Detect which cell encompasses the target text, then output its [x, y] center coordinate. 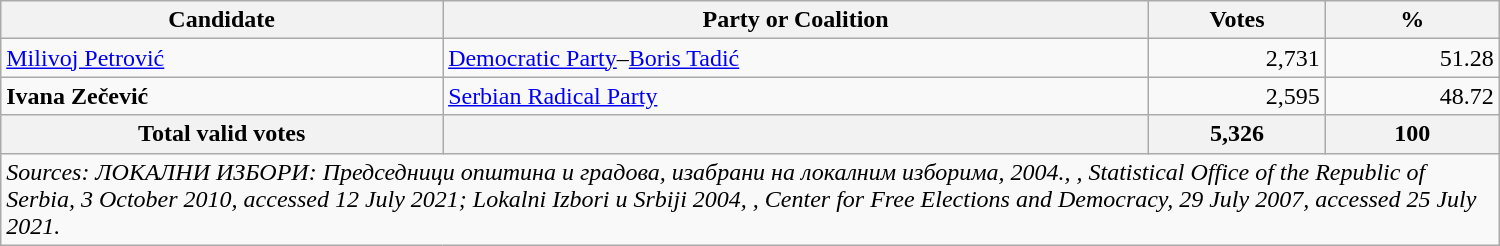
Ivana Zečević [222, 96]
2,595 [1238, 96]
Total valid votes [222, 134]
51.28 [1412, 58]
5,326 [1238, 134]
Votes [1238, 20]
Candidate [222, 20]
2,731 [1238, 58]
Democratic Party–Boris Tadić [796, 58]
Milivoj Petrović [222, 58]
% [1412, 20]
48.72 [1412, 96]
100 [1412, 134]
Party or Coalition [796, 20]
Serbian Radical Party [796, 96]
